Scan for the cell matching the given text and deliver its (X, Y) coordinate at center. 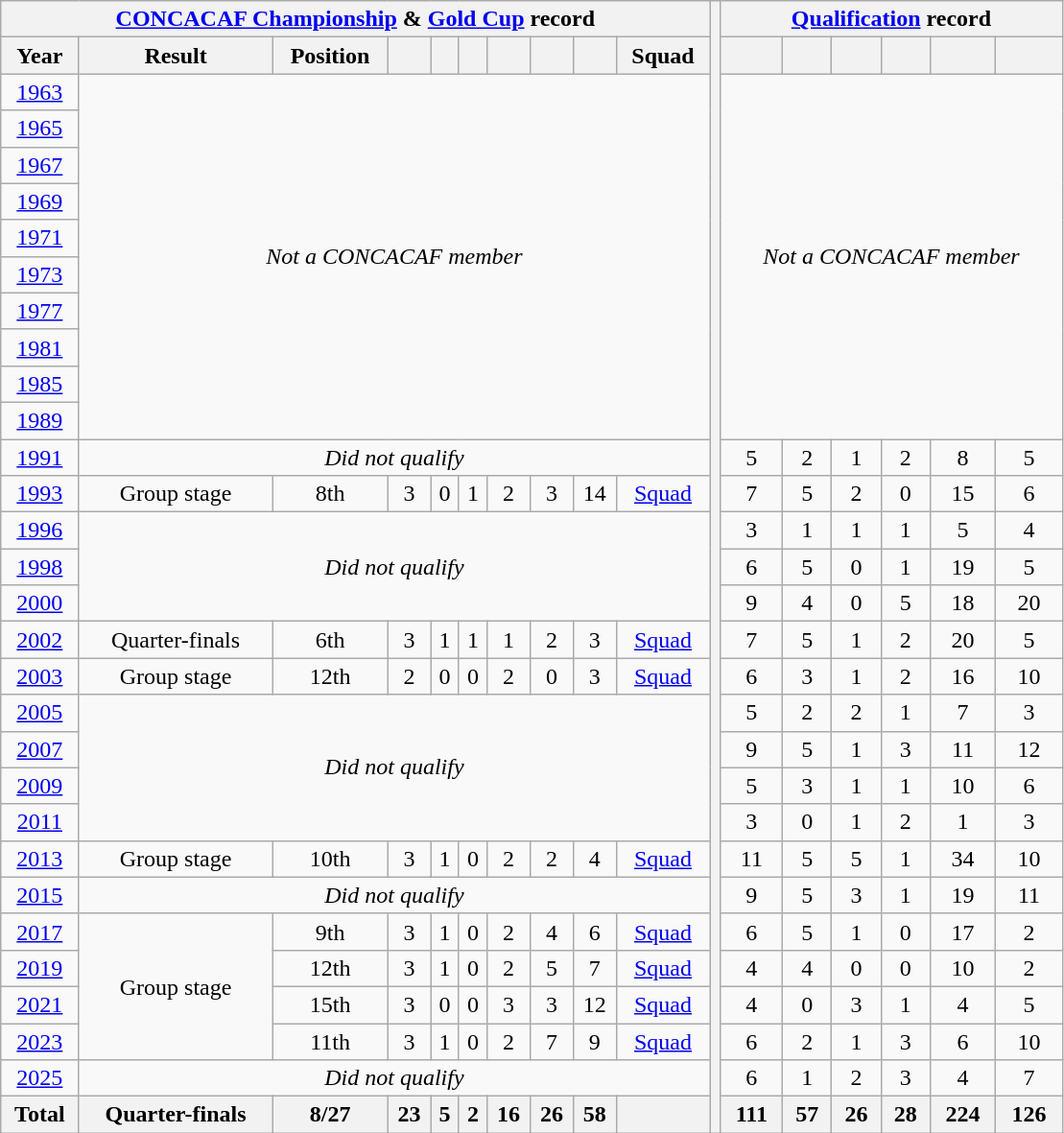
1985 (40, 384)
1981 (40, 347)
18 (963, 603)
2005 (40, 713)
2000 (40, 603)
2011 (40, 822)
2025 (40, 1078)
9th (330, 932)
58 (595, 1115)
1993 (40, 494)
6th (330, 640)
8/27 (330, 1115)
2002 (40, 640)
28 (906, 1115)
CONCACAF Championship & Gold Cup record (355, 19)
Total (40, 1115)
57 (808, 1115)
2021 (40, 1004)
126 (1029, 1115)
1963 (40, 92)
1965 (40, 129)
2015 (40, 895)
1967 (40, 165)
8th (330, 494)
1971 (40, 238)
1969 (40, 201)
2007 (40, 749)
15 (963, 494)
1996 (40, 531)
Qualification record (891, 19)
1989 (40, 420)
1977 (40, 311)
2003 (40, 676)
2017 (40, 932)
2019 (40, 968)
111 (752, 1115)
1998 (40, 567)
23 (409, 1115)
2023 (40, 1041)
2009 (40, 786)
15th (330, 1004)
34 (963, 859)
11th (330, 1041)
Year (40, 56)
8 (963, 458)
10th (330, 859)
Position (330, 56)
1991 (40, 458)
17 (963, 932)
224 (963, 1115)
Result (176, 56)
14 (595, 494)
1973 (40, 274)
2013 (40, 859)
